Detect which cell encompasses the target text, then output its (X, Y) center coordinate. 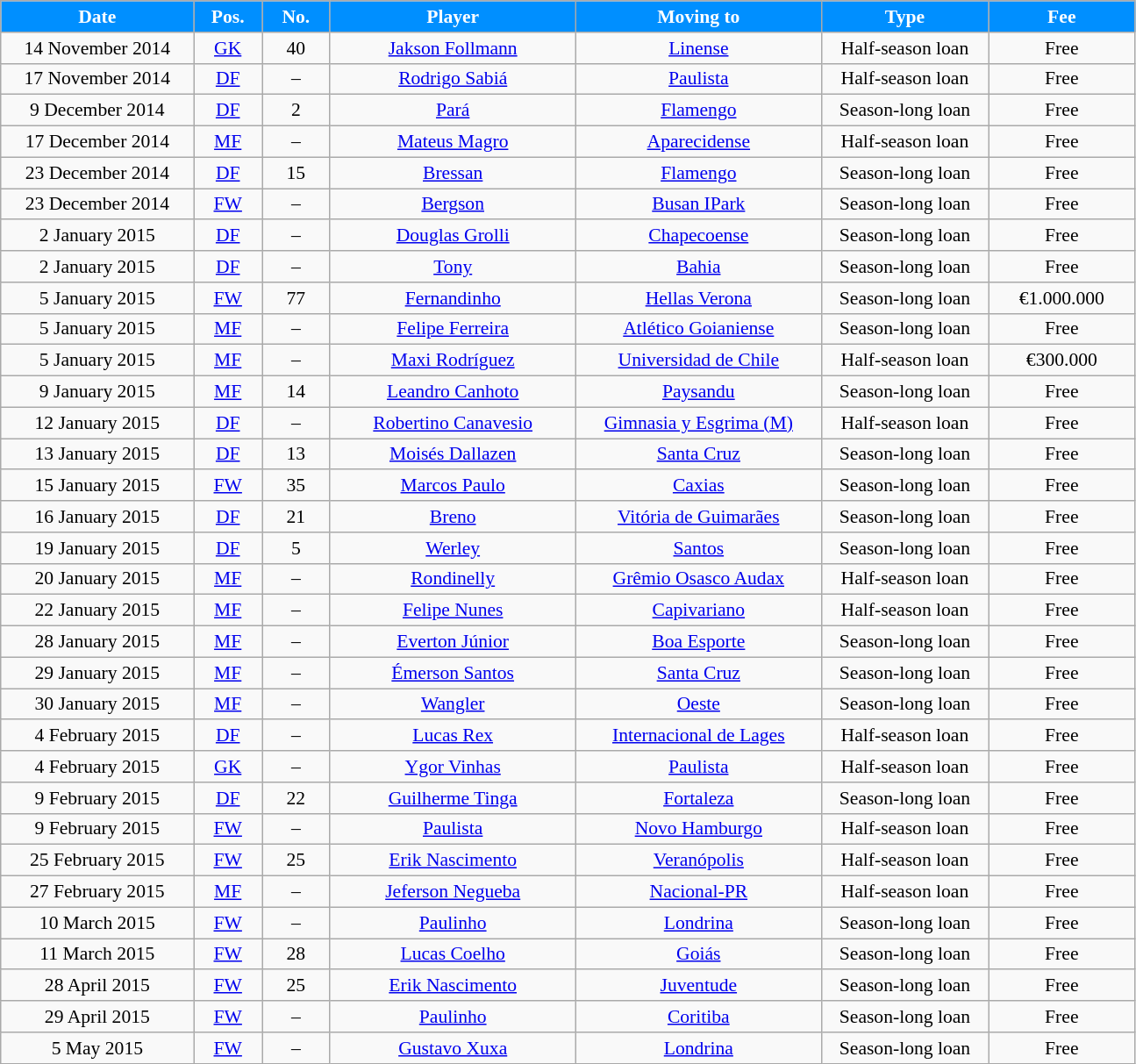
Tony (453, 267)
Lucas Coelho (453, 954)
Caxias (698, 486)
10 March 2015 (97, 923)
Novo Hamburgo (698, 829)
Oeste (698, 704)
Goiás (698, 954)
28 January 2015 (97, 642)
Date (97, 17)
Veranópolis (698, 860)
Linense (698, 48)
Aparecidense (698, 142)
Leandro Canhoto (453, 392)
17 November 2014 (97, 79)
Nacional-PR (698, 892)
13 (296, 454)
Werley (453, 548)
Busan IPark (698, 204)
30 January 2015 (97, 704)
17 December 2014 (97, 142)
29 April 2015 (97, 1017)
Gustavo Xuxa (453, 1048)
28 April 2015 (97, 986)
21 (296, 517)
Émerson Santos (453, 673)
2 (296, 111)
Gimnasia y Esgrima (M) (698, 423)
Bahia (698, 267)
Fernandinho (453, 298)
Marcos Paulo (453, 486)
Universidad de Chile (698, 361)
11 March 2015 (97, 954)
Moving to (698, 17)
14 November 2014 (97, 48)
12 January 2015 (97, 423)
29 January 2015 (97, 673)
Jakson Follmann (453, 48)
Fee (1061, 17)
Lucas Rex (453, 736)
Ygor Vinhas (453, 767)
Player (453, 17)
Boa Esporte (698, 642)
Breno (453, 517)
Internacional de Lages (698, 736)
Felipe Ferreira (453, 329)
22 January 2015 (97, 611)
Vitória de Guimarães (698, 517)
Everton Júnior (453, 642)
Bergson (453, 204)
20 January 2015 (97, 579)
16 January 2015 (97, 517)
No. (296, 17)
Paysandu (698, 392)
Hellas Verona (698, 298)
Rodrigo Sabiá (453, 79)
Santos (698, 548)
14 (296, 392)
22 (296, 798)
Bressan (453, 173)
25 February 2015 (97, 860)
28 (296, 954)
Felipe Nunes (453, 611)
Wangler (453, 704)
Juventude (698, 986)
Chapecoense (698, 236)
Grêmio Osasco Audax (698, 579)
9 December 2014 (97, 111)
77 (296, 298)
Moisés Dallazen (453, 454)
Mateus Magro (453, 142)
40 (296, 48)
27 February 2015 (97, 892)
Pos. (228, 17)
€300.000 (1061, 361)
35 (296, 486)
13 January 2015 (97, 454)
Guilherme Tinga (453, 798)
Coritiba (698, 1017)
19 January 2015 (97, 548)
Douglas Grolli (453, 236)
Type (904, 17)
Rondinelly (453, 579)
Capivariano (698, 611)
Maxi Rodríguez (453, 361)
5 May 2015 (97, 1048)
Fortaleza (698, 798)
15 (296, 173)
5 (296, 548)
€1.000.000 (1061, 298)
15 January 2015 (97, 486)
Robertino Canavesio (453, 423)
Atlético Goianiense (698, 329)
9 January 2015 (97, 392)
Pará (453, 111)
Jeferson Negueba (453, 892)
